Extract the [x, y] coordinate from the center of the cell holding the provided text.  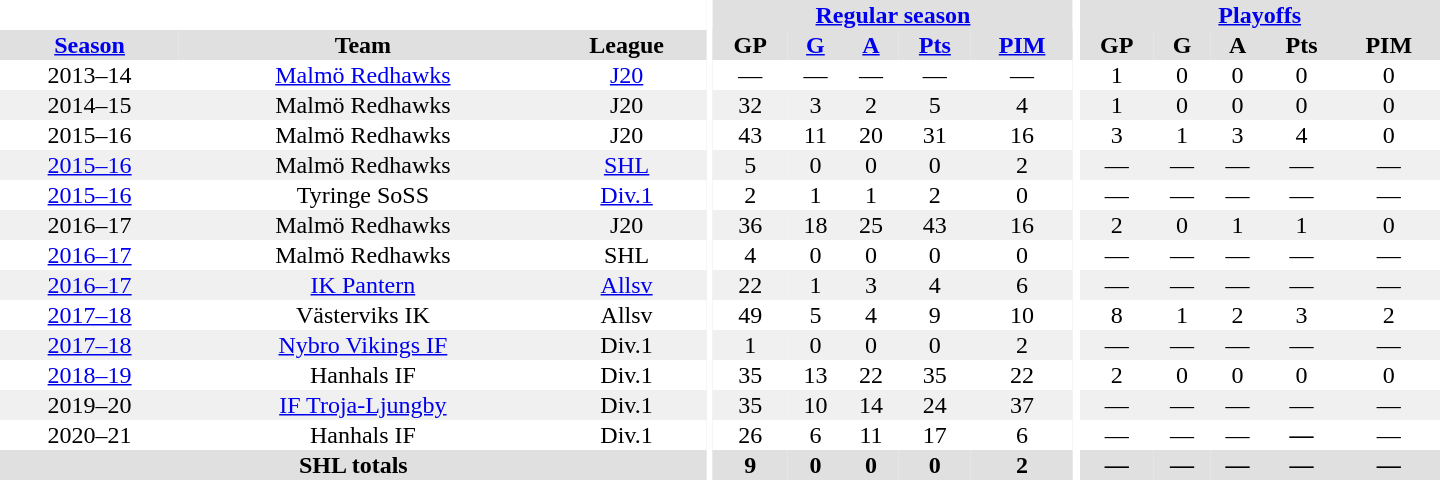
League [627, 45]
24 [935, 405]
SHL totals [354, 465]
36 [750, 225]
8 [1116, 315]
25 [871, 225]
2014–15 [90, 105]
14 [871, 405]
13 [816, 375]
18 [816, 225]
IF Troja-Ljungby [362, 405]
Tyringe SoSS [362, 195]
37 [1022, 405]
2013–14 [90, 75]
Västerviks IK [362, 315]
2020–21 [90, 435]
2018–19 [90, 375]
IK Pantern [362, 285]
17 [935, 435]
20 [871, 135]
49 [750, 315]
Team [362, 45]
31 [935, 135]
Nybro Vikings IF [362, 345]
2019–20 [90, 405]
Season [90, 45]
Playoffs [1260, 15]
26 [750, 435]
Regular season [893, 15]
32 [750, 105]
